Output the [X, Y] coordinate of the center of the cell containing the given text.  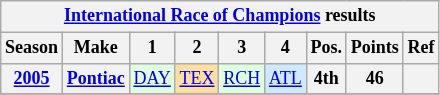
ATL [286, 78]
Pontiac [96, 78]
4 [286, 48]
46 [374, 78]
2005 [32, 78]
4th [326, 78]
DAY [152, 78]
Ref [421, 48]
2 [197, 48]
Pos. [326, 48]
International Race of Champions results [220, 16]
TEX [197, 78]
Make [96, 48]
3 [242, 48]
Points [374, 48]
Season [32, 48]
1 [152, 48]
RCH [242, 78]
